Find where the given text appears and provide that cell's center as [x, y] coordinate. 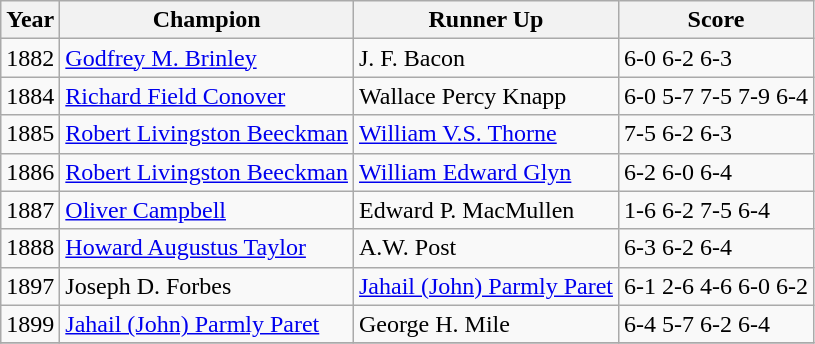
J. F. Bacon [486, 58]
6-3 6-2 6-4 [716, 248]
6-4 5-7 6-2 6-4 [716, 324]
Howard Augustus Taylor [207, 248]
Oliver Campbell [207, 210]
1882 [30, 58]
1-6 6-2 7-5 6-4 [716, 210]
1887 [30, 210]
Joseph D. Forbes [207, 286]
1897 [30, 286]
1888 [30, 248]
George H. Mile [486, 324]
6-1 2-6 4-6 6-0 6-2 [716, 286]
Richard Field Conover [207, 96]
William V.S. Thorne [486, 134]
1886 [30, 172]
Year [30, 20]
Wallace Percy Knapp [486, 96]
Godfrey M. Brinley [207, 58]
1899 [30, 324]
A.W. Post [486, 248]
7-5 6-2 6-3 [716, 134]
Champion [207, 20]
Score [716, 20]
Runner Up [486, 20]
1884 [30, 96]
6-0 5-7 7-5 7-9 6-4 [716, 96]
1885 [30, 134]
William Edward Glyn [486, 172]
6-0 6-2 6-3 [716, 58]
6-2 6-0 6-4 [716, 172]
Edward P. MacMullen [486, 210]
